Extract the [X, Y] coordinate from the center of the cell holding the provided text.  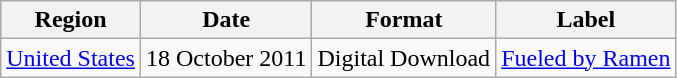
United States [71, 58]
Date [226, 20]
Fueled by Ramen [586, 58]
Label [586, 20]
Digital Download [404, 58]
18 October 2011 [226, 58]
Region [71, 20]
Format [404, 20]
